Detect which cell encompasses the target text, then output its [x, y] center coordinate. 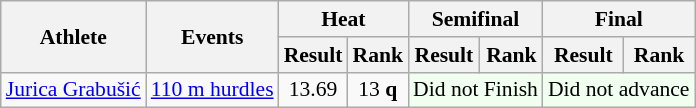
Heat [344, 19]
Semifinal [476, 19]
13.69 [314, 90]
Final [619, 19]
Did not advance [619, 90]
110 m hurdles [212, 90]
Athlete [74, 36]
13 q [378, 90]
Events [212, 36]
Did not Finish [476, 90]
Jurica Grabušić [74, 90]
